Determine the (x, y) coordinate at the center of the cell enclosing the given text.  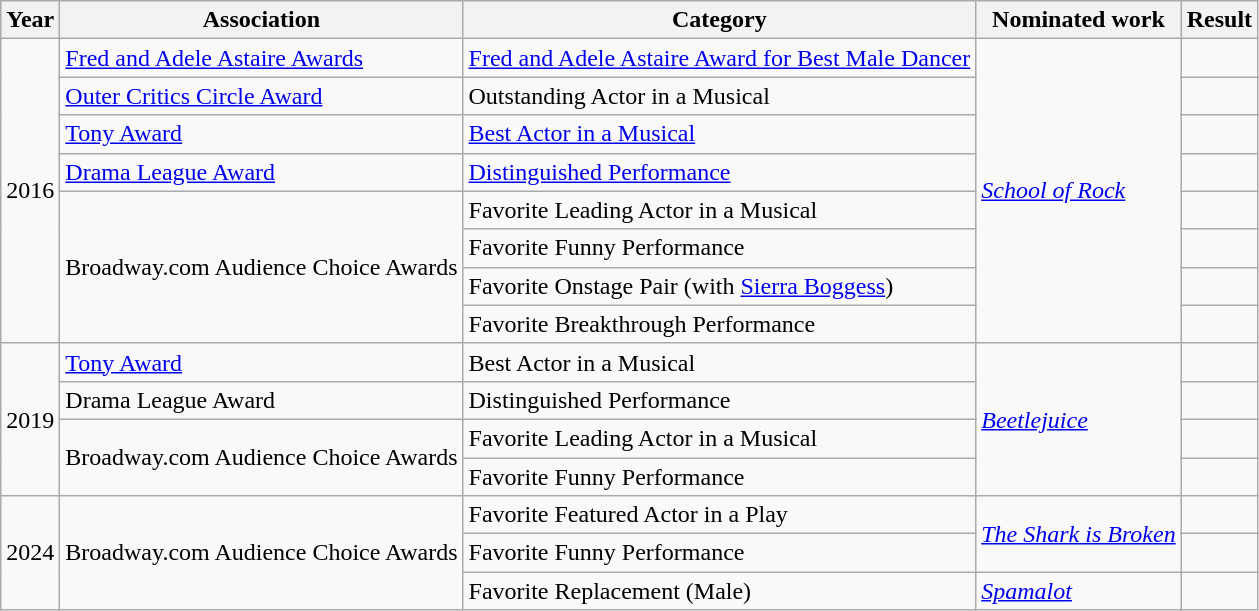
Beetlejuice (1078, 419)
Favorite Replacement (Male) (720, 591)
Category (720, 20)
School of Rock (1078, 191)
Fred and Adele Astaire Award for Best Male Dancer (720, 58)
Favorite Onstage Pair (with Sierra Boggess) (720, 286)
2024 (30, 553)
Favorite Breakthrough Performance (720, 324)
Year (30, 20)
2019 (30, 419)
Nominated work (1078, 20)
Association (262, 20)
Spamalot (1078, 591)
Outer Critics Circle Award (262, 96)
The Shark is Broken (1078, 534)
Favorite Featured Actor in a Play (720, 515)
Fred and Adele Astaire Awards (262, 58)
2016 (30, 191)
Outstanding Actor in a Musical (720, 96)
Result (1219, 20)
